Scan for the cell matching the given text and deliver its (x, y) coordinate at center. 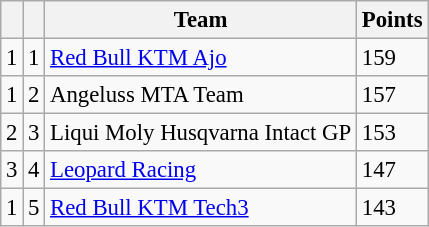
Points (392, 20)
Leopard Racing (201, 170)
Red Bull KTM Ajo (201, 58)
Red Bull KTM Tech3 (201, 208)
Angeluss MTA Team (201, 95)
159 (392, 58)
153 (392, 133)
147 (392, 170)
Liqui Moly Husqvarna Intact GP (201, 133)
157 (392, 95)
Team (201, 20)
5 (34, 208)
143 (392, 208)
4 (34, 170)
